Provide the (x, y) coordinate of the cell's center where the given text is located.  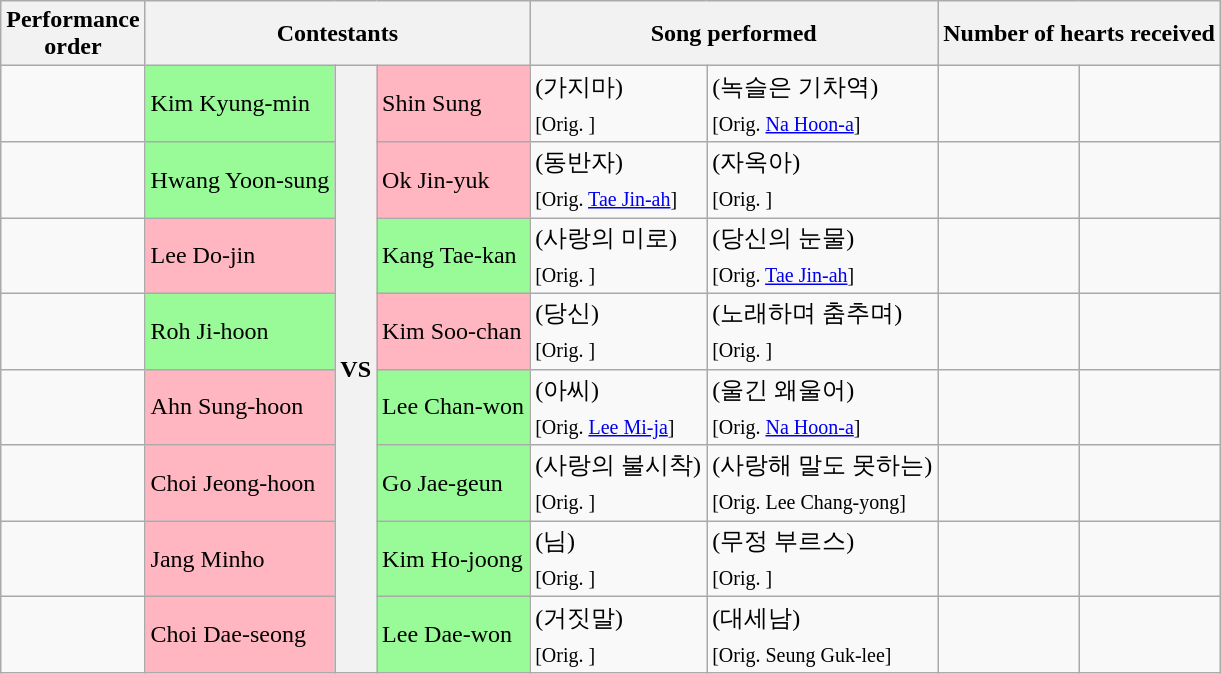
Kim Soo-chan (454, 331)
(녹슬은 기차역)[Orig. Na Hoon-a] (822, 104)
(거짓말)[Orig. ] (618, 635)
(아씨)[Orig. Lee Mi-ja] (618, 407)
Ok Jin-yuk (454, 180)
Lee Do-jin (240, 256)
VS (356, 370)
(사랑의 불시착)[Orig. ] (618, 483)
Lee Dae-won (454, 635)
(당신)[Orig. ] (618, 331)
Lee Chan-won (454, 407)
Hwang Yoon-sung (240, 180)
Shin Sung (454, 104)
Jang Minho (240, 559)
(사랑의 미로)[Orig. ] (618, 256)
Go Jae-geun (454, 483)
Kang Tae-kan (454, 256)
Choi Jeong-hoon (240, 483)
(가지마)[Orig. ] (618, 104)
(노래하며 춤추며)[Orig. ] (822, 331)
(대세남)[Orig. Seung Guk-lee] (822, 635)
Performanceorder (73, 34)
(자옥아)[Orig. ] (822, 180)
Roh Ji-hoon (240, 331)
Song performed (734, 34)
(님)[Orig. ] (618, 559)
Choi Dae-seong (240, 635)
Number of hearts received (1080, 34)
(무정 부르스)[Orig. ] (822, 559)
(당신의 눈물)[Orig. Tae Jin-ah] (822, 256)
Ahn Sung-hoon (240, 407)
Kim Ho-joong (454, 559)
(울긴 왜울어)[Orig. Na Hoon-a] (822, 407)
(동반자)[Orig. Tae Jin-ah] (618, 180)
Kim Kyung-min (240, 104)
(사랑해 말도 못하는)[Orig. Lee Chang-yong] (822, 483)
Contestants (338, 34)
